Identify which cell holds the provided text, then report its (x, y) central coordinate. 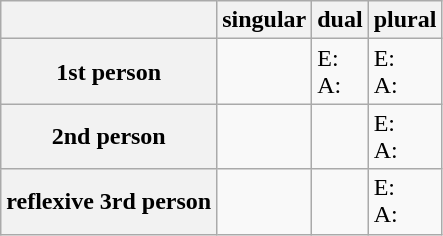
plural (405, 20)
dual (340, 20)
singular (264, 20)
reflexive 3rd person (109, 202)
2nd person (109, 136)
1st person (109, 72)
